Search for the cell housing the specified text and yield its (x, y) center coordinate. 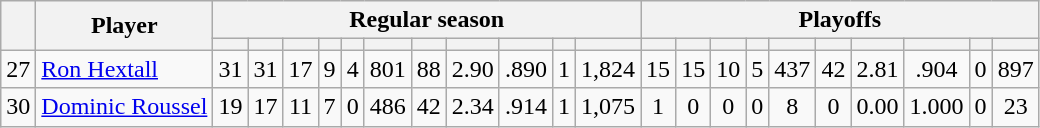
1,824 (608, 69)
9 (330, 69)
Playoffs (840, 20)
88 (428, 69)
.890 (526, 69)
27 (18, 69)
486 (388, 107)
Player (124, 26)
0.00 (878, 107)
11 (300, 107)
2.90 (472, 69)
19 (230, 107)
23 (1016, 107)
437 (792, 69)
2.34 (472, 107)
30 (18, 107)
897 (1016, 69)
4 (352, 69)
5 (758, 69)
1.000 (936, 107)
Dominic Roussel (124, 107)
.914 (526, 107)
2.81 (878, 69)
1,075 (608, 107)
8 (792, 107)
.904 (936, 69)
Regular season (427, 20)
7 (330, 107)
801 (388, 69)
Ron Hextall (124, 69)
10 (728, 69)
